Find where the given text appears and provide that cell's center as [x, y] coordinate. 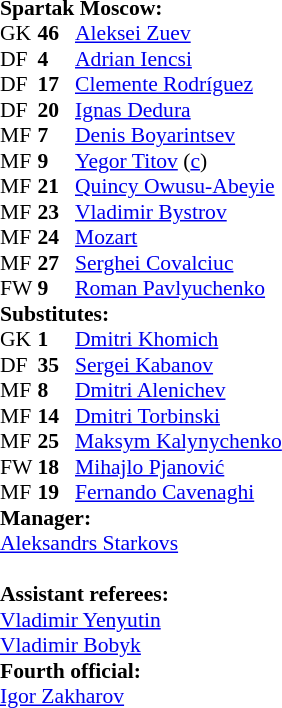
35 [57, 365]
4 [57, 59]
Yegor Titov (c) [178, 161]
19 [57, 493]
46 [57, 33]
Ignas Dedura [178, 110]
Serghei Covalciuc [178, 263]
24 [57, 237]
17 [57, 85]
20 [57, 110]
Dmitri Alenichev [178, 391]
Fernando Cavenaghi [178, 493]
Mihajlo Pjanović [178, 467]
25 [57, 441]
8 [57, 391]
27 [57, 263]
Clemente Rodríguez [178, 85]
Dmitri Torbinski [178, 416]
21 [57, 187]
7 [57, 135]
18 [57, 467]
Aleksei Zuev [178, 33]
Sergei Kabanov [178, 365]
Denis Boyarintsev [178, 135]
Maksym Kalynychenko [178, 441]
Adrian Iencsi [178, 59]
1 [57, 339]
Aleksandrs StarkovsAssistant referees: Vladimir Yenyutin Vladimir Bobyk Fourth official: Igor Zakharov [141, 619]
Mozart [178, 237]
Quincy Owusu-Abeyie [178, 187]
14 [57, 416]
Manager: [141, 518]
23 [57, 212]
Dmitri Khomich [178, 339]
Roman Pavlyuchenko [178, 289]
Vladimir Bystrov [178, 212]
Substitutes: [141, 314]
